From the cell containing the given text, extract its center point as (x, y) coordinate. 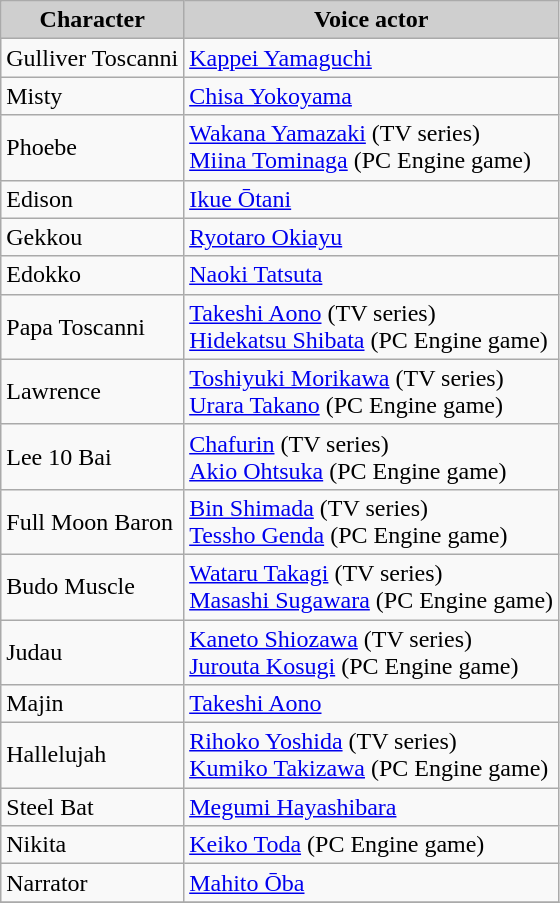
Wakana Yamazaki (TV series) Miina Tominaga (PC Engine game) (372, 148)
Phoebe (92, 148)
Gulliver Toscanni (92, 58)
Edison (92, 199)
Bin Shimada (TV series) Tessho Genda (PC Engine game) (372, 522)
Edokko (92, 275)
Lee 10 Bai (92, 456)
Wataru Takagi (TV series) Masashi Sugawara (PC Engine game) (372, 586)
Takeshi Aono (372, 704)
Megumi Hayashibara (372, 807)
Kappei Yamaguchi (372, 58)
Character (92, 20)
Hallelujah (92, 756)
Kaneto Shiozawa (TV series) Jurouta Kosugi (PC Engine game) (372, 652)
Full Moon Baron (92, 522)
Narrator (92, 883)
Judau (92, 652)
Budo Muscle (92, 586)
Chisa Yokoyama (372, 96)
Takeshi Aono (TV series) Hidekatsu Shibata (PC Engine game) (372, 326)
Ikue Ōtani (372, 199)
Keiko Toda (PC Engine game) (372, 845)
Mahito Ōba (372, 883)
Steel Bat (92, 807)
Lawrence (92, 392)
Voice actor (372, 20)
Misty (92, 96)
Gekkou (92, 237)
Toshiyuki Morikawa (TV series) Urara Takano (PC Engine game) (372, 392)
Naoki Tatsuta (372, 275)
Papa Toscanni (92, 326)
Chafurin (TV series) Akio Ohtsuka (PC Engine game) (372, 456)
Rihoko Yoshida (TV series) Kumiko Takizawa (PC Engine game) (372, 756)
Majin (92, 704)
Nikita (92, 845)
Ryotaro Okiayu (372, 237)
